Find where the given text appears and provide that cell's center as [x, y] coordinate. 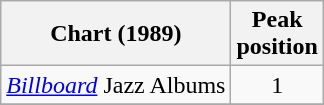
Peakposition [277, 34]
1 [277, 85]
Chart (1989) [116, 34]
Billboard Jazz Albums [116, 85]
